Scan for the cell matching the given text and deliver its (X, Y) coordinate at center. 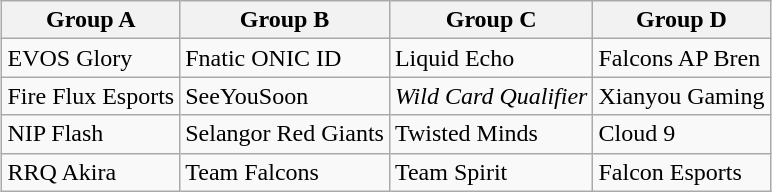
NIP Flash (91, 134)
Falcon Esports (682, 172)
Team Spirit (491, 172)
Group D (682, 20)
Liquid Echo (491, 58)
Fire Flux Esports (91, 96)
Group C (491, 20)
Group B (285, 20)
Fnatic ONIC ID (285, 58)
Cloud 9 (682, 134)
EVOS Glory (91, 58)
RRQ Akira (91, 172)
Falcons AP Bren (682, 58)
Team Falcons (285, 172)
SeeYouSoon (285, 96)
Wild Card Qualifier (491, 96)
Selangor Red Giants (285, 134)
Twisted Minds (491, 134)
Group A (91, 20)
Xianyou Gaming (682, 96)
